Locate the cell with the specified text and output its (x, y) center coordinate. 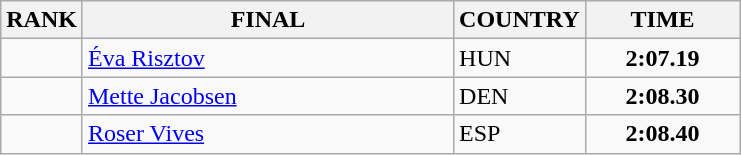
ESP (520, 134)
TIME (662, 20)
COUNTRY (520, 20)
DEN (520, 96)
Mette Jacobsen (268, 96)
Roser Vives (268, 134)
2:07.19 (662, 58)
2:08.30 (662, 96)
FINAL (268, 20)
RANK (42, 20)
HUN (520, 58)
Éva Risztov (268, 58)
2:08.40 (662, 134)
